Search for the cell housing the specified text and yield its (x, y) center coordinate. 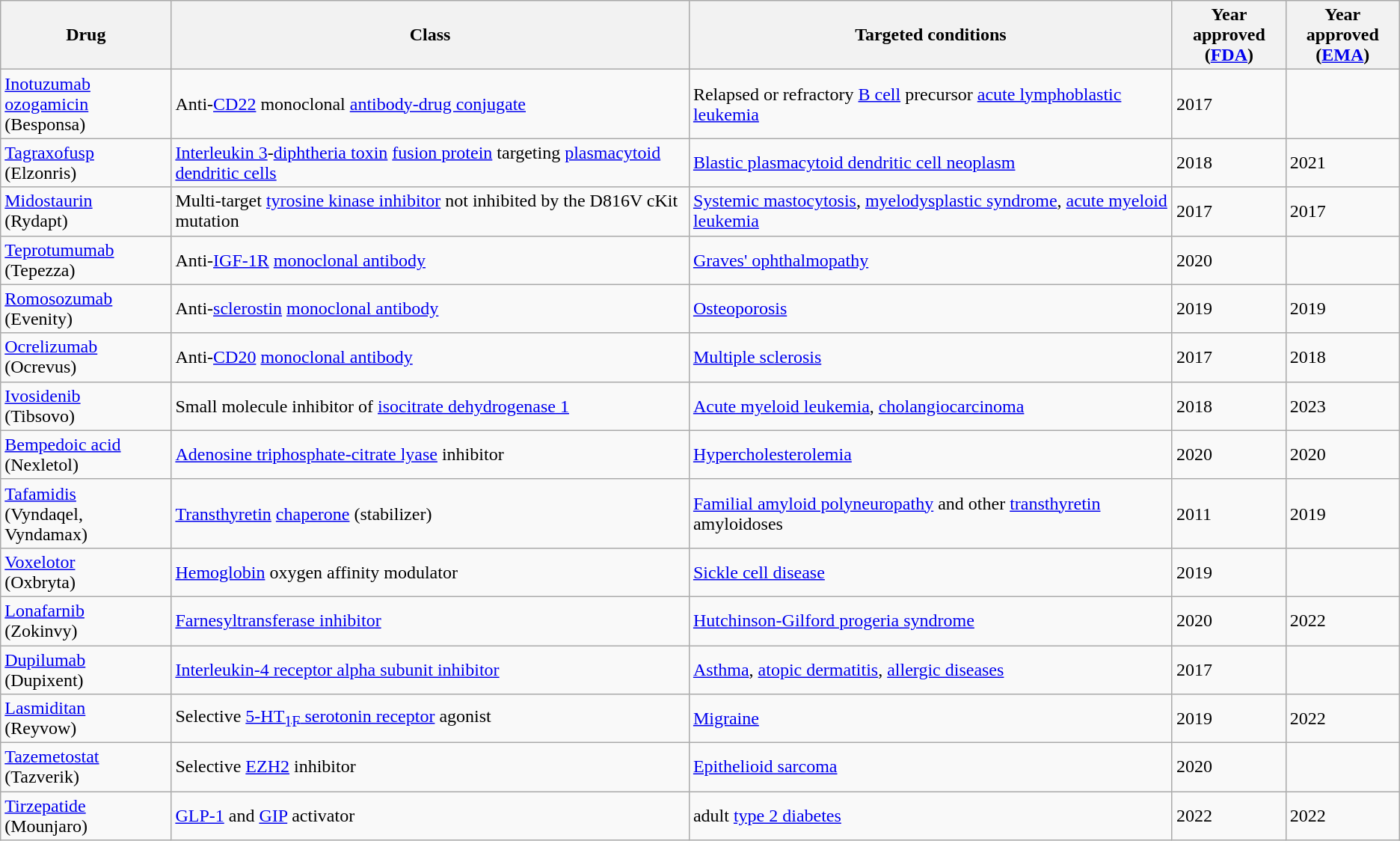
Small molecule inhibitor of isocitrate dehydrogenase 1 (431, 406)
Adenosine triphosphate-citrate lyase inhibitor (431, 455)
adult type 2 diabetes (930, 816)
Multi-target tyrosine kinase inhibitor not inhibited by the D816V cKit mutation (431, 211)
Migraine (930, 718)
Ivosidenib(Tibsovo) (86, 406)
Farnesyltransferase inhibitor (431, 621)
Osteoporosis (930, 308)
Hypercholesterolemia (930, 455)
2023 (1342, 406)
Voxelotor(Oxbryta) (86, 572)
Anti-IGF-1R monoclonal antibody (431, 260)
Multiple sclerosis (930, 358)
Sickle cell disease (930, 572)
Tafamidis(Vyndaqel, Vyndamax) (86, 513)
Ocrelizumab(Ocrevus) (86, 358)
2021 (1342, 163)
Tagraxofusp(Elzonris) (86, 163)
Hutchinson-Gilford progeria syndrome (930, 621)
Interleukin 3-diphtheria toxin fusion protein targeting plasmacytoid dendritic cells (431, 163)
2011 (1229, 513)
Bempedoic acid(Nexletol) (86, 455)
Graves' ophthalmopathy (930, 260)
Systemic mastocytosis, myelodysplastic syndrome, acute myeloid leukemia (930, 211)
Anti-sclerostin monoclonal antibody (431, 308)
Class (431, 35)
Romosozumab(Evenity) (86, 308)
Dupilumab(Dupixent) (86, 669)
Year approved(EMA) (1342, 35)
Teprotumumab(Tepezza) (86, 260)
Epithelioid sarcoma (930, 768)
Relapsed or refractory B cell precursor acute lymphoblastic leukemia (930, 104)
Lonafarnib(Zokinvy) (86, 621)
Tirzepatide(Mounjaro) (86, 816)
Blastic plasmacytoid dendritic cell neoplasm (930, 163)
Lasmiditan(Reyvow) (86, 718)
Anti-CD22 monoclonal antibody-drug conjugate (431, 104)
Drug (86, 35)
Inotuzumab ozogamicin(Besponsa) (86, 104)
Selective 5-HT1F serotonin receptor agonist (431, 718)
GLP-1 and GIP activator (431, 816)
Targeted conditions (930, 35)
Interleukin-4 receptor alpha subunit inhibitor (431, 669)
Midostaurin(Rydapt) (86, 211)
Year approved(FDA) (1229, 35)
Hemoglobin oxygen affinity modulator (431, 572)
Acute myeloid leukemia, cholangiocarcinoma (930, 406)
Anti-CD20 monoclonal antibody (431, 358)
Familial amyloid polyneuropathy and other transthyretin amyloidoses (930, 513)
Asthma, atopic dermatitis, allergic diseases (930, 669)
Selective EZH2 inhibitor (431, 768)
Tazemetostat(Tazverik) (86, 768)
Transthyretin chaperone (stabilizer) (431, 513)
